Provide the [x, y] coordinate of the cell's center where the given text is located.  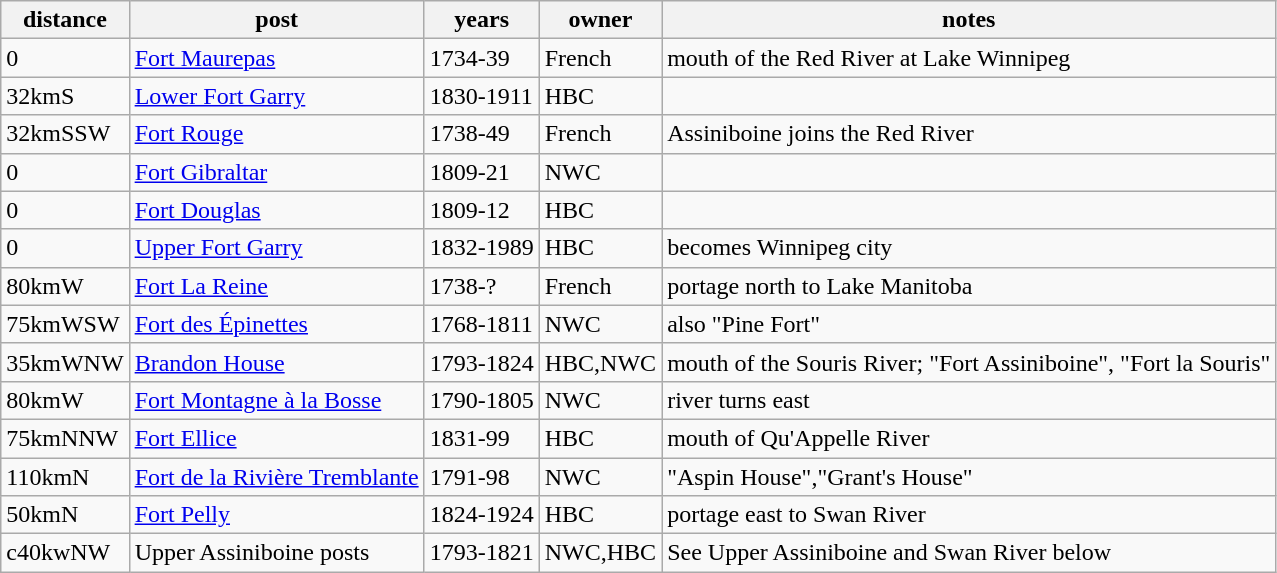
See Upper Assiniboine and Swan River below [969, 553]
owner [600, 20]
notes [969, 20]
1824-1924 [482, 515]
Fort Douglas [276, 210]
1734-39 [482, 58]
50kmN [65, 515]
110kmN [65, 477]
1738-? [482, 286]
32kmS [65, 96]
HBC,NWC [600, 362]
Lower Fort Garry [276, 96]
Fort Rouge [276, 134]
1768-1811 [482, 324]
mouth of the Souris River; "Fort Assiniboine", "Fort la Souris" [969, 362]
Brandon House [276, 362]
mouth of Qu'Appelle River [969, 438]
Assiniboine joins the Red River [969, 134]
75kmWSW [65, 324]
distance [65, 20]
Fort Montagne à la Bosse [276, 400]
also "Pine Fort" [969, 324]
Upper Assiniboine posts [276, 553]
years [482, 20]
post [276, 20]
Fort Ellice [276, 438]
portage north to Lake Manitoba [969, 286]
32kmSSW [65, 134]
1830-1911 [482, 96]
1790-1805 [482, 400]
"Aspin House","Grant's House" [969, 477]
1809-12 [482, 210]
Fort de la Rivière Tremblante [276, 477]
Fort La Reine [276, 286]
c40kwNW [65, 553]
Fort Pelly [276, 515]
1832-1989 [482, 248]
Fort Gibraltar [276, 172]
river turns east [969, 400]
1793-1824 [482, 362]
portage east to Swan River [969, 515]
Fort des Épinettes [276, 324]
1831-99 [482, 438]
35kmWNW [65, 362]
1809-21 [482, 172]
1791-98 [482, 477]
becomes Winnipeg city [969, 248]
1793-1821 [482, 553]
Fort Maurepas [276, 58]
mouth of the Red River at Lake Winnipeg [969, 58]
75kmNNW [65, 438]
1738-49 [482, 134]
NWC,HBC [600, 553]
Upper Fort Garry [276, 248]
